Capture the cell that displays the provided text and extract its (x, y) central coordinate. 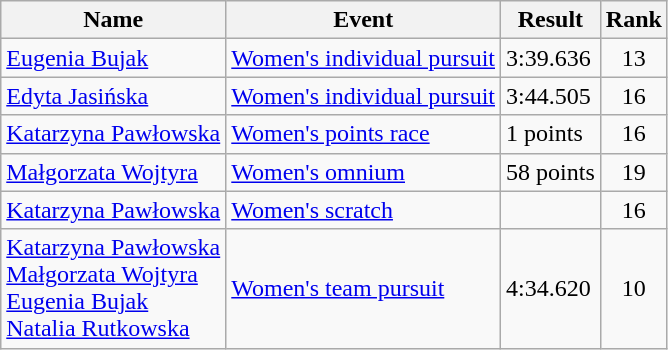
Result (551, 20)
58 points (551, 172)
Rank (634, 20)
Małgorzata Wojtyra (114, 172)
3:39.636 (551, 58)
Event (364, 20)
Eugenia Bujak (114, 58)
Name (114, 20)
Women's scratch (364, 210)
10 (634, 288)
13 (634, 58)
3:44.505 (551, 96)
1 points (551, 134)
Katarzyna PawłowskaMałgorzata WojtyraEugenia BujakNatalia Rutkowska (114, 288)
4:34.620 (551, 288)
Women's omnium (364, 172)
19 (634, 172)
Edyta Jasińska (114, 96)
Women's points race (364, 134)
Women's team pursuit (364, 288)
